Provide the [x, y] coordinate of the cell's center where the given text is located.  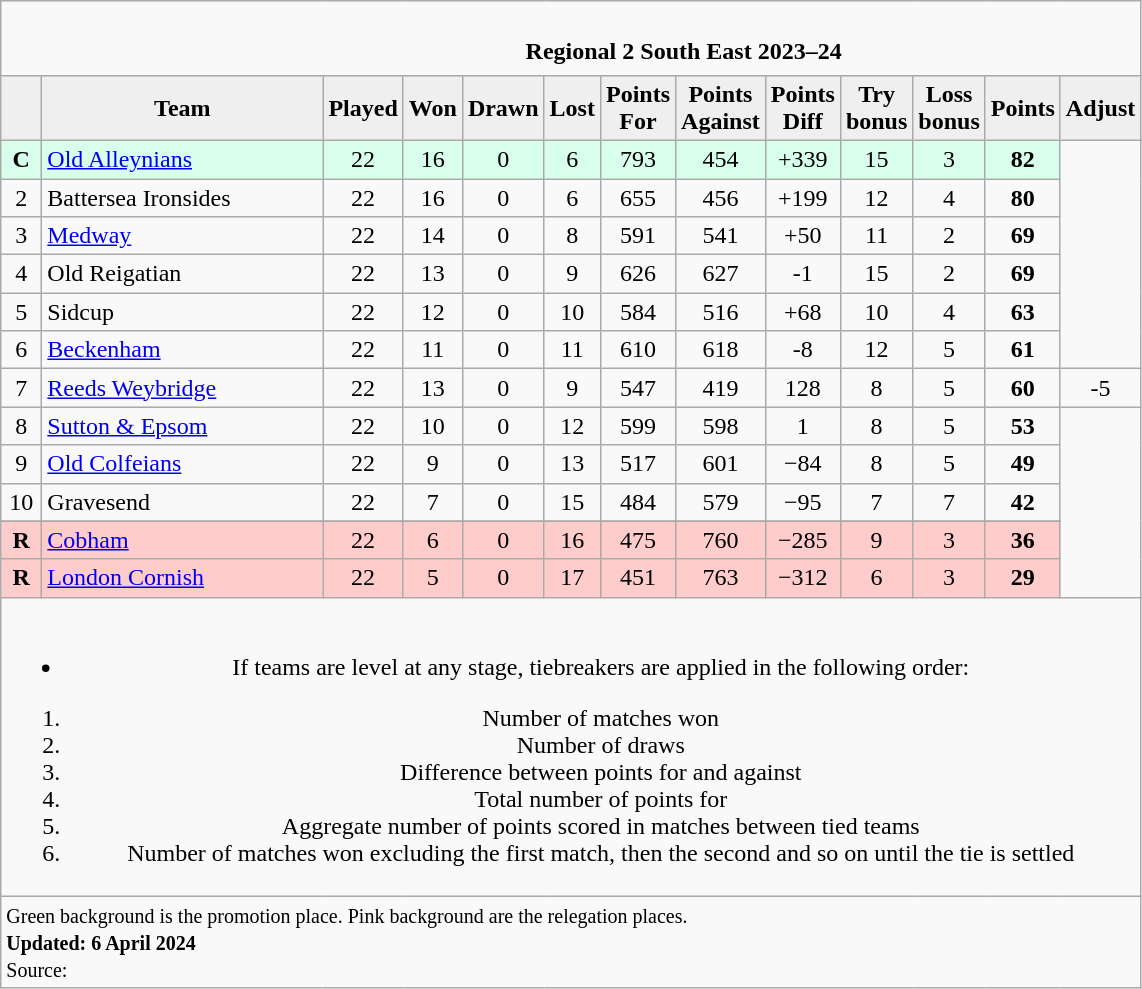
Battersea Ironsides [182, 197]
−95 [802, 502]
760 [721, 540]
627 [721, 274]
Points Diff [802, 108]
598 [721, 426]
584 [638, 312]
60 [1022, 388]
599 [638, 426]
579 [721, 502]
Adjust [1100, 108]
+50 [802, 236]
541 [721, 236]
516 [721, 312]
547 [638, 388]
1 [802, 426]
Sidcup [182, 312]
626 [638, 274]
475 [638, 540]
Lost [572, 108]
591 [638, 236]
-1 [802, 274]
+68 [802, 312]
419 [721, 388]
London Cornish [182, 578]
Old Colfeians [182, 464]
Old Alleynians [182, 159]
Played [363, 108]
610 [638, 350]
Try bonus [876, 108]
Gravesend [182, 502]
82 [1022, 159]
-5 [1100, 388]
456 [721, 197]
80 [1022, 197]
Loss bonus [949, 108]
Points [1022, 108]
517 [638, 464]
Reeds Weybridge [182, 388]
454 [721, 159]
Points Against [721, 108]
−285 [802, 540]
-8 [802, 350]
128 [802, 388]
29 [1022, 578]
−84 [802, 464]
Drawn [503, 108]
484 [638, 502]
17 [572, 578]
+339 [802, 159]
−312 [802, 578]
63 [1022, 312]
49 [1022, 464]
451 [638, 578]
14 [432, 236]
+199 [802, 197]
793 [638, 159]
Team [182, 108]
Beckenham [182, 350]
53 [1022, 426]
42 [1022, 502]
Green background is the promotion place. Pink background are the relegation places.Updated: 6 April 2024 Source: [571, 942]
Points For [638, 108]
Medway [182, 236]
618 [721, 350]
Old Reigatian [182, 274]
61 [1022, 350]
36 [1022, 540]
655 [638, 197]
Won [432, 108]
763 [721, 578]
C [22, 159]
Sutton & Epsom [182, 426]
601 [721, 464]
Cobham [182, 540]
